Extract the (X, Y) coordinate from the center of the cell holding the provided text.  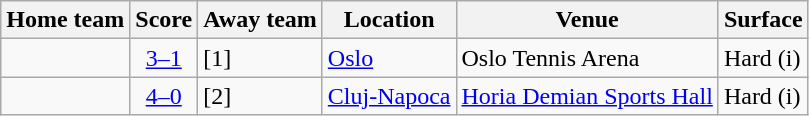
4–0 (164, 96)
[1] (260, 58)
Venue (587, 20)
[2] (260, 96)
Oslo (389, 58)
Score (164, 20)
Home team (66, 20)
Surface (763, 20)
Oslo Tennis Arena (587, 58)
Away team (260, 20)
3–1 (164, 58)
Cluj-Napoca (389, 96)
Horia Demian Sports Hall (587, 96)
Location (389, 20)
